Find where the given text appears and provide that cell's center as [X, Y] coordinate. 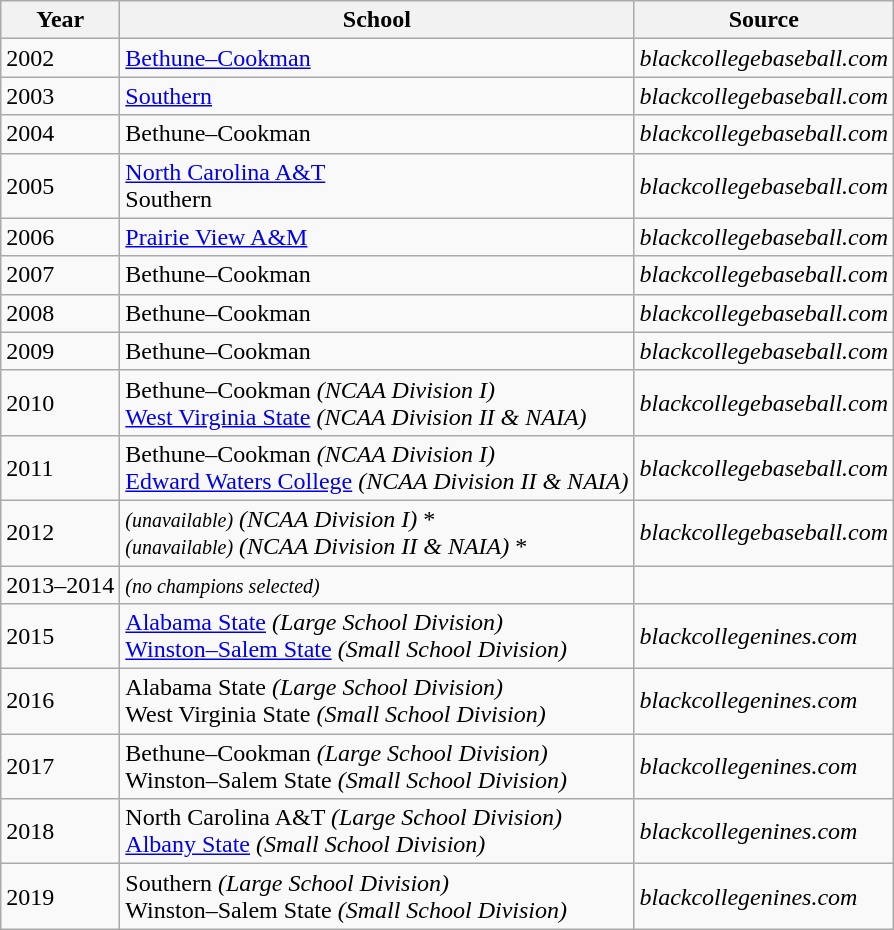
2017 [60, 766]
Alabama State (Large School Division)West Virginia State (Small School Division) [377, 702]
School [377, 20]
Southern (Large School Division)Winston–Salem State (Small School Division) [377, 896]
Bethune–Cookman (Large School Division)Winston–Salem State (Small School Division) [377, 766]
(unavailable) (NCAA Division I) *(unavailable) (NCAA Division II & NAIA) * [377, 532]
2019 [60, 896]
Year [60, 20]
2012 [60, 532]
2008 [60, 313]
2005 [60, 186]
2018 [60, 832]
2016 [60, 702]
Bethune–Cookman (NCAA Division I)West Virginia State (NCAA Division II & NAIA) [377, 402]
2007 [60, 275]
North Carolina A&T (Large School Division)Albany State (Small School Division) [377, 832]
Prairie View A&M [377, 237]
2015 [60, 636]
(no champions selected) [377, 585]
Southern [377, 96]
Source [764, 20]
2002 [60, 58]
2004 [60, 134]
2013–2014 [60, 585]
2003 [60, 96]
2006 [60, 237]
Bethune–Cookman (NCAA Division I)Edward Waters College (NCAA Division II & NAIA) [377, 468]
Alabama State (Large School Division)Winston–Salem State (Small School Division) [377, 636]
North Carolina A&TSouthern [377, 186]
2010 [60, 402]
2009 [60, 351]
2011 [60, 468]
